Locate the cell with the specified text and output its (x, y) center coordinate. 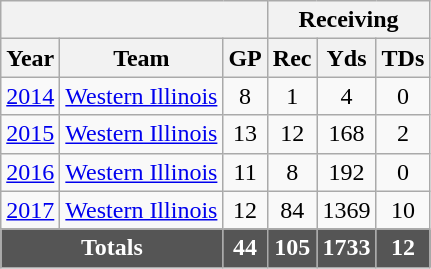
TDs (403, 58)
GP (245, 58)
11 (245, 172)
168 (346, 134)
1 (292, 96)
84 (292, 210)
Receiving (348, 20)
2014 (30, 96)
Rec (292, 58)
Yds (346, 58)
2 (403, 134)
2017 (30, 210)
1369 (346, 210)
13 (245, 134)
1733 (346, 248)
2016 (30, 172)
Team (142, 58)
44 (245, 248)
192 (346, 172)
10 (403, 210)
2015 (30, 134)
Totals (112, 248)
Year (30, 58)
105 (292, 248)
4 (346, 96)
